Extract the [x, y] coordinate from the center of the cell holding the provided text.  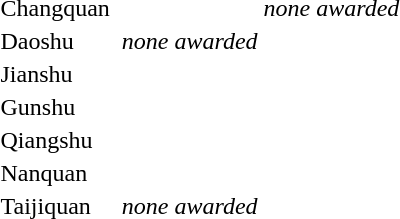
none awarded [190, 41]
